Pinpoint the cell where the given text exists, returning its [x, y] midpoint coordinate. 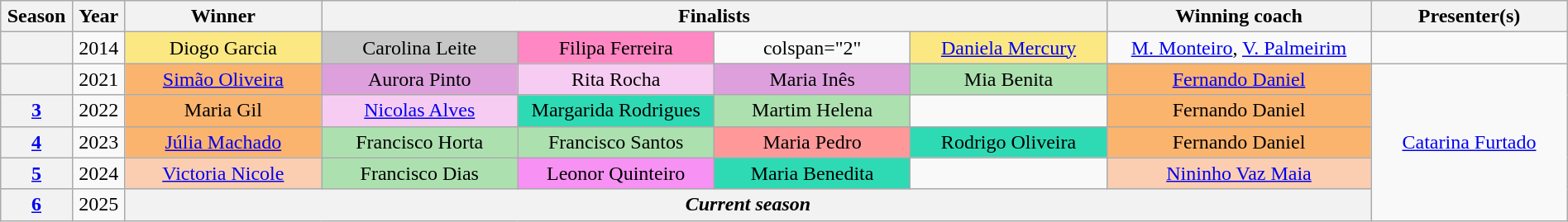
Catarina Furtado [1469, 142]
Season [36, 17]
Francisco Horta [420, 142]
3 [36, 111]
Presenter(s) [1469, 17]
Diogo Garcia [223, 48]
Maria Benedita [812, 173]
Francisco Dias [420, 173]
Francisco Santos [615, 142]
Daniela Mercury [1009, 48]
2023 [98, 142]
Victoria Nicole [223, 173]
Winning coach [1239, 17]
Maria Pedro [812, 142]
Rodrigo Oliveira [1009, 142]
Nininho Vaz Maia [1239, 173]
Rita Rocha [615, 79]
Finalists [715, 17]
Filipa Ferreira [615, 48]
4 [36, 142]
Current season [748, 205]
2025 [98, 205]
Aurora Pinto [420, 79]
2021 [98, 79]
Winner [223, 17]
Maria Gil [223, 111]
Year [98, 17]
Mia Benita [1009, 79]
5 [36, 173]
6 [36, 205]
Maria Inês [812, 79]
Leonor Quinteiro [615, 173]
2024 [98, 173]
Martim Helena [812, 111]
Nicolas Alves [420, 111]
colspan="2" [812, 48]
Simão Oliveira [223, 79]
M. Monteiro, V. Palmeirim [1239, 48]
2014 [98, 48]
2022 [98, 111]
Margarida Rodrigues [615, 111]
Carolina Leite [420, 48]
Júlia Machado [223, 142]
